Determine the [X, Y] coordinate at the center of the cell enclosing the given text.  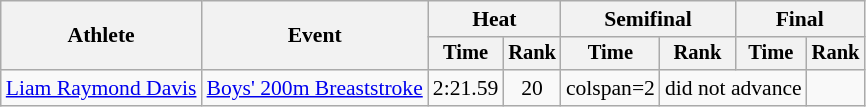
colspan=2 [610, 88]
Boys' 200m Breaststroke [315, 88]
Athlete [102, 36]
2:21.59 [466, 88]
Final [800, 19]
did not advance [734, 88]
Semifinal [648, 19]
Event [315, 36]
Heat [494, 19]
20 [532, 88]
Liam Raymond Davis [102, 88]
